Return the (X, Y) coordinate for the center point of the cell that contains the specified text.  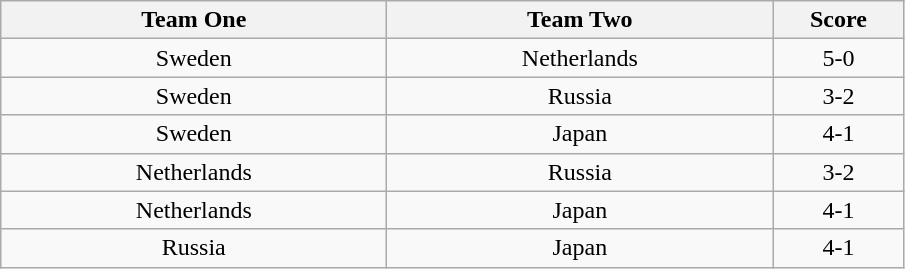
Team Two (580, 20)
Score (838, 20)
Team One (194, 20)
5-0 (838, 58)
